Determine the [X, Y] coordinate at the center of the cell enclosing the given text.  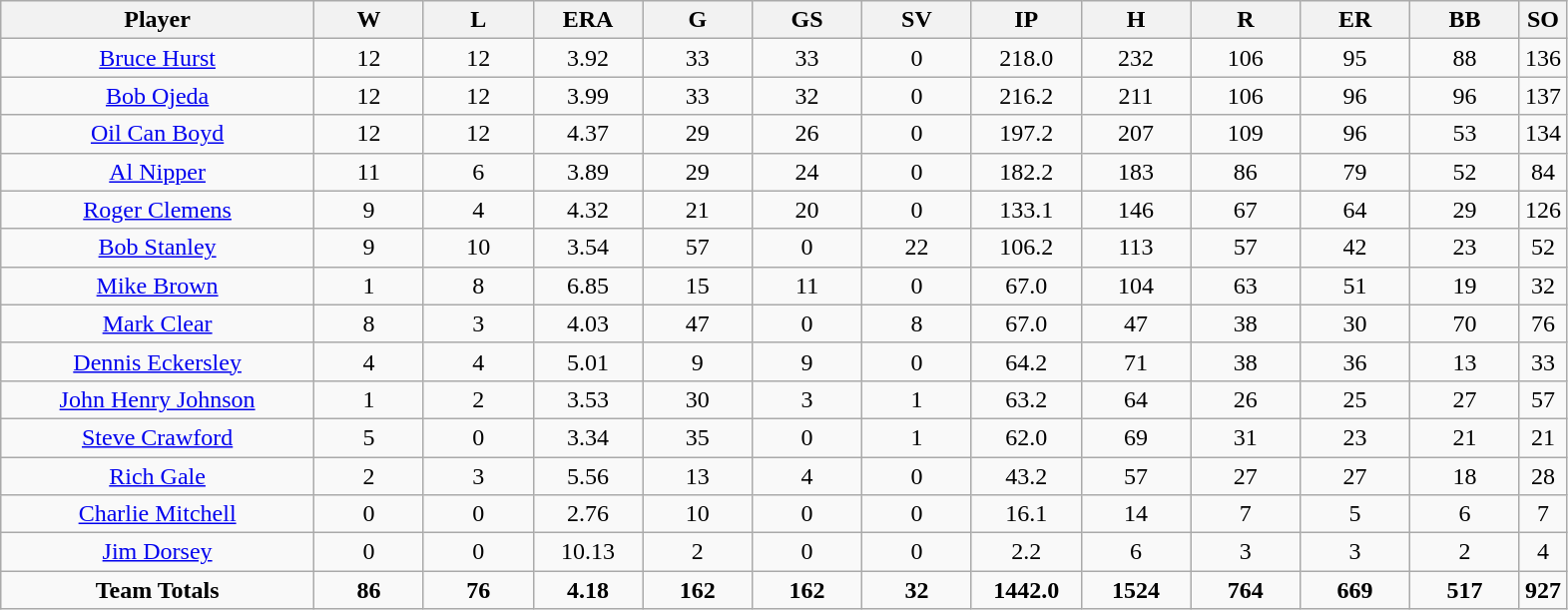
183 [1136, 172]
L [478, 20]
Bruce Hurst [158, 58]
Bob Ojeda [158, 96]
6.85 [588, 286]
Mike Brown [158, 286]
5.01 [588, 361]
64.2 [1026, 361]
R [1246, 20]
5.56 [588, 476]
H [1136, 20]
4.37 [588, 134]
10.13 [588, 552]
SO [1543, 20]
95 [1355, 58]
51 [1355, 286]
John Henry Johnson [158, 399]
764 [1246, 590]
126 [1543, 210]
15 [698, 286]
14 [1136, 514]
28 [1543, 476]
53 [1465, 134]
Jim Dorsey [158, 552]
20 [807, 210]
182.2 [1026, 172]
146 [1136, 210]
1442.0 [1026, 590]
218.0 [1026, 58]
1524 [1136, 590]
36 [1355, 361]
Bob Stanley [158, 248]
35 [698, 437]
79 [1355, 172]
517 [1465, 590]
669 [1355, 590]
927 [1543, 590]
31 [1246, 437]
211 [1136, 96]
4.32 [588, 210]
ER [1355, 20]
3.54 [588, 248]
Dennis Eckersley [158, 361]
109 [1246, 134]
197.2 [1026, 134]
Player [158, 20]
Al Nipper [158, 172]
IP [1026, 20]
2.76 [588, 514]
Roger Clemens [158, 210]
2.2 [1026, 552]
ERA [588, 20]
104 [1136, 286]
113 [1136, 248]
GS [807, 20]
232 [1136, 58]
62.0 [1026, 437]
SV [917, 20]
71 [1136, 361]
BB [1465, 20]
3.92 [588, 58]
W [368, 20]
18 [1465, 476]
24 [807, 172]
22 [917, 248]
84 [1543, 172]
133.1 [1026, 210]
3.53 [588, 399]
16.1 [1026, 514]
Team Totals [158, 590]
216.2 [1026, 96]
207 [1136, 134]
88 [1465, 58]
3.34 [588, 437]
106.2 [1026, 248]
70 [1465, 323]
63.2 [1026, 399]
Oil Can Boyd [158, 134]
25 [1355, 399]
43.2 [1026, 476]
Steve Crawford [158, 437]
63 [1246, 286]
19 [1465, 286]
Mark Clear [158, 323]
134 [1543, 134]
4.03 [588, 323]
67 [1246, 210]
3.99 [588, 96]
136 [1543, 58]
3.89 [588, 172]
4.18 [588, 590]
69 [1136, 437]
42 [1355, 248]
Charlie Mitchell [158, 514]
G [698, 20]
Rich Gale [158, 476]
137 [1543, 96]
